Pinpoint the cell where the given text exists, returning its [x, y] midpoint coordinate. 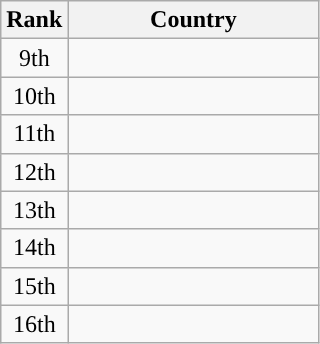
10th [34, 96]
12th [34, 172]
15th [34, 286]
16th [34, 324]
9th [34, 58]
13th [34, 210]
11th [34, 134]
Country [194, 20]
14th [34, 248]
Rank [34, 20]
